Determine the (x, y) coordinate at the center of the cell enclosing the given text.  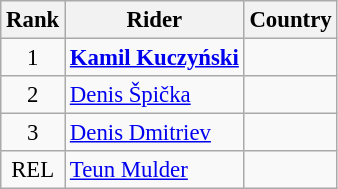
Kamil Kuczyński (155, 58)
Denis Dmitriev (155, 133)
1 (33, 58)
REL (33, 170)
3 (33, 133)
Rider (155, 20)
Country (290, 20)
2 (33, 95)
Rank (33, 20)
Denis Špička (155, 95)
Teun Mulder (155, 170)
